Extract the (X, Y) coordinate from the center of the cell holding the provided text.  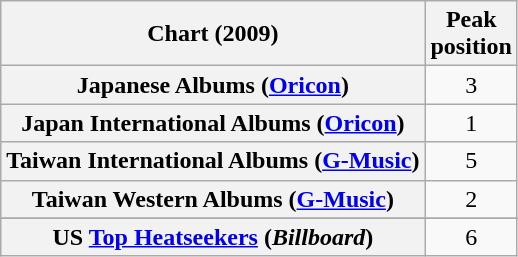
6 (471, 237)
Chart (2009) (213, 34)
Japan International Albums (Oricon) (213, 123)
2 (471, 199)
Peakposition (471, 34)
Japanese Albums (Oricon) (213, 85)
3 (471, 85)
US Top Heatseekers (Billboard) (213, 237)
5 (471, 161)
Taiwan International Albums (G-Music) (213, 161)
Taiwan Western Albums (G-Music) (213, 199)
1 (471, 123)
